Provide the (x, y) coordinate of the cell's center where the given text is located.  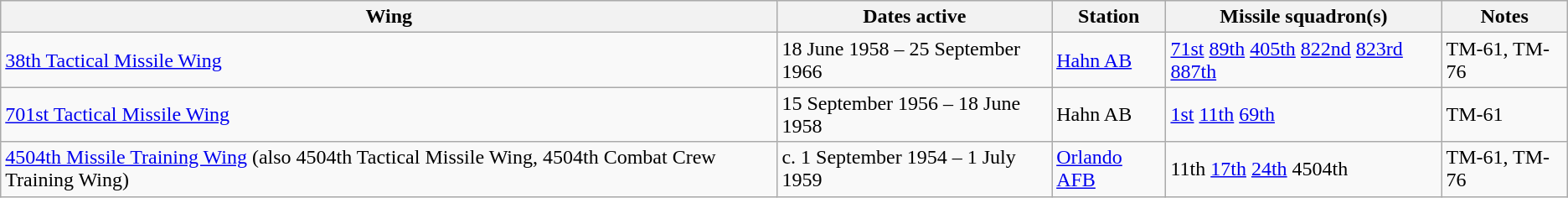
c. 1 September 1954 – 1 July 1959 (915, 169)
701st Tactical Missile Wing (389, 114)
18 June 1958 – 25 September 1966 (915, 60)
71st 89th 405th 822nd 823rd 887th (1303, 60)
Notes (1504, 17)
Orlando AFB (1109, 169)
TM-61 (1504, 114)
1st 11th 69th (1303, 114)
4504th Missile Training Wing (also 4504th Tactical Missile Wing, 4504th Combat Crew Training Wing) (389, 169)
15 September 1956 – 18 June 1958 (915, 114)
Missile squadron(s) (1303, 17)
Wing (389, 17)
11th 17th 24th 4504th (1303, 169)
Dates active (915, 17)
Station (1109, 17)
38th Tactical Missile Wing (389, 60)
